Detect which cell encompasses the target text, then output its [X, Y] center coordinate. 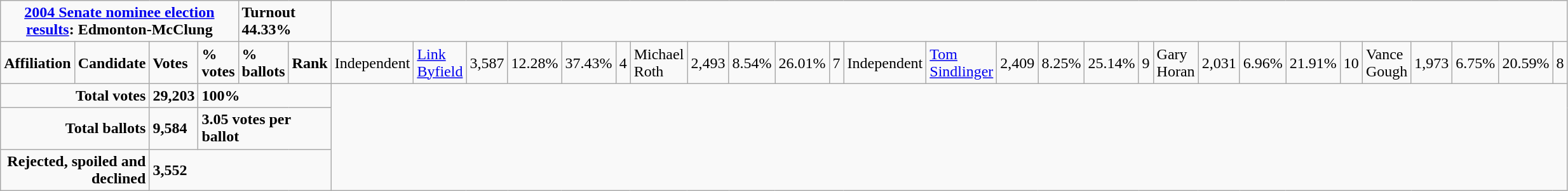
1,973 [1432, 62]
Rejected, spoiled and declined [75, 169]
2,493 [708, 62]
100% [264, 95]
% votes [219, 62]
3.05 votes per ballot [264, 129]
2,031 [1219, 62]
Total votes [75, 95]
Votes [174, 62]
3,587 [487, 62]
Total ballots [75, 129]
8.54% [752, 62]
12.28% [535, 62]
9,584 [174, 129]
20.59% [1526, 62]
10 [1351, 62]
29,203 [174, 95]
Turnout 44.33% [285, 22]
2,409 [1018, 62]
Michael Roth [659, 62]
Candidate [112, 62]
Gary Horan [1175, 62]
21.91% [1313, 62]
25.14% [1112, 62]
7 [836, 62]
9 [1146, 62]
Tom Sindlinger [962, 62]
Rank [310, 62]
3,552 [240, 169]
37.43% [588, 62]
6.75% [1475, 62]
% ballots [263, 62]
6.96% [1263, 62]
4 [623, 62]
26.01% [802, 62]
Affiliation [37, 62]
Vance Gough [1386, 62]
8.25% [1061, 62]
Link Byfield [440, 62]
2004 Senate nominee election results: Edmonton-McClung [119, 22]
8 [1560, 62]
